Detect which cell encompasses the target text, then output its [x, y] center coordinate. 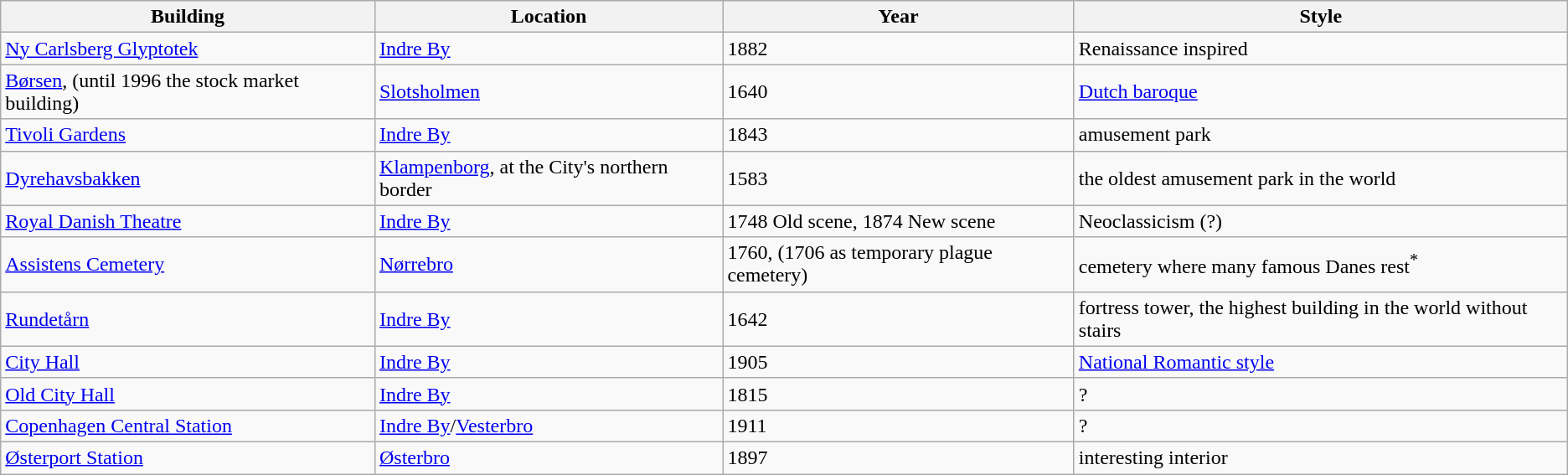
1843 [898, 135]
the oldest amusement park in the world [1320, 178]
Renaissance inspired [1320, 49]
cemetery where many famous Danes rest* [1320, 265]
1760, (1706 as temporary plague cemetery) [898, 265]
Dutch baroque [1320, 92]
Location [548, 17]
Year [898, 17]
1815 [898, 394]
Dyrehavsbakken [188, 178]
Royal Danish Theatre [188, 221]
1905 [898, 362]
1640 [898, 92]
1911 [898, 426]
Nørrebro [548, 265]
Copenhagen Central Station [188, 426]
Neoclassicism (?) [1320, 221]
1583 [898, 178]
Indre By/Vesterbro [548, 426]
1897 [898, 457]
Old City Hall [188, 394]
Børsen, (until 1996 the stock market building) [188, 92]
Østerbro [548, 457]
City Hall [188, 362]
Slotsholmen [548, 92]
fortress tower, the highest building in the world without stairs [1320, 318]
Ny Carlsberg Glyptotek [188, 49]
1882 [898, 49]
Østerport Station [188, 457]
Tivoli Gardens [188, 135]
interesting interior [1320, 457]
1642 [898, 318]
Style [1320, 17]
amusement park [1320, 135]
Assistens Cemetery [188, 265]
1748 Old scene, 1874 New scene [898, 221]
National Romantic style [1320, 362]
Rundetårn [188, 318]
Klampenborg, at the City's northern border [548, 178]
Building [188, 17]
